Scan for the cell matching the given text and deliver its (x, y) coordinate at center. 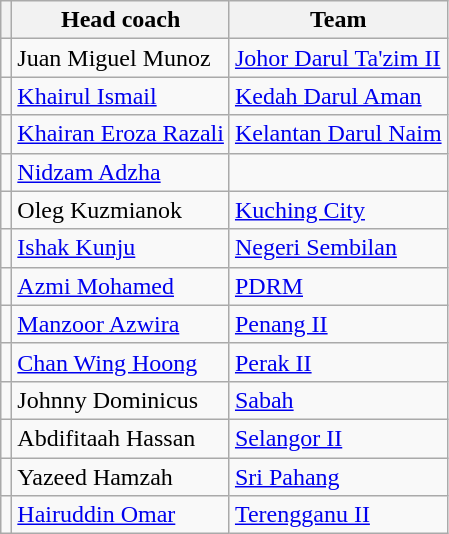
Chan Wing Hoong (121, 362)
Negeri Sembilan (338, 248)
Khairan Eroza Razali (121, 134)
Nidzam Adzha (121, 172)
Oleg Kuzmianok (121, 210)
Johnny Dominicus (121, 400)
Kuching City (338, 210)
Selangor II (338, 438)
Manzoor Azwira (121, 324)
Kelantan Darul Naim (338, 134)
PDRM (338, 286)
Team (338, 20)
Khairul Ismail (121, 96)
Head coach (121, 20)
Hairuddin Omar (121, 515)
Ishak Kunju (121, 248)
Juan Miguel Munoz (121, 58)
Azmi Mohamed (121, 286)
Kedah Darul Aman (338, 96)
Yazeed Hamzah (121, 477)
Abdifitaah Hassan (121, 438)
Sri Pahang (338, 477)
Johor Darul Ta'zim II (338, 58)
Penang II (338, 324)
Perak II (338, 362)
Terengganu II (338, 515)
Sabah (338, 400)
